Search for the cell housing the specified text and yield its (X, Y) center coordinate. 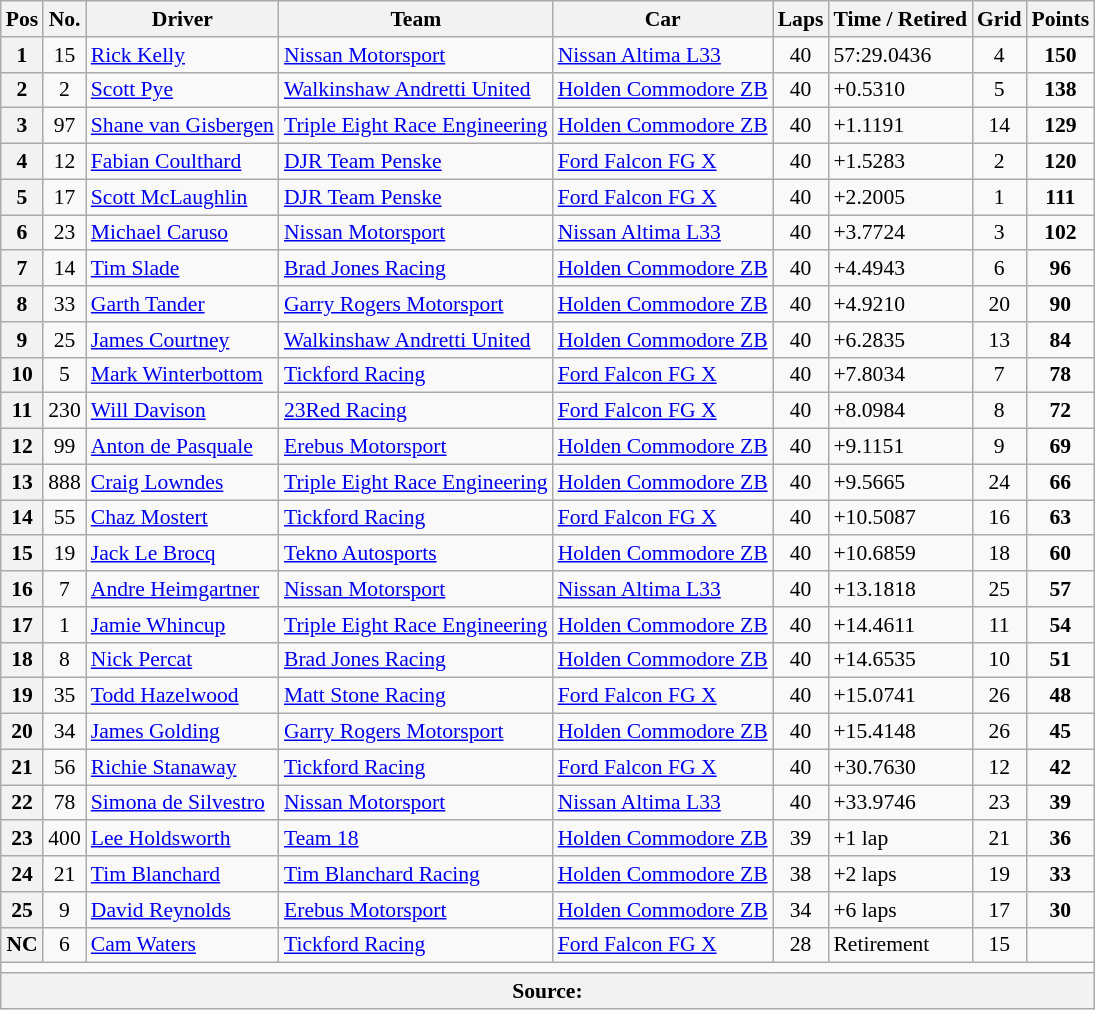
Pos (22, 19)
+15.4148 (900, 732)
+3.7724 (900, 233)
23Red Racing (416, 411)
97 (64, 126)
Team (416, 19)
28 (801, 945)
54 (1061, 625)
NC (22, 945)
+1.5283 (900, 162)
Matt Stone Racing (416, 696)
+7.8034 (900, 375)
Rick Kelly (182, 55)
Anton de Pasquale (182, 447)
42 (1061, 767)
+0.5310 (900, 90)
48 (1061, 696)
+8.0984 (900, 411)
Tim Slade (182, 269)
63 (1061, 518)
+6 laps (900, 910)
James Golding (182, 732)
No. (64, 19)
+2.2005 (900, 197)
Team 18 (416, 839)
+13.1818 (900, 589)
Will Davison (182, 411)
102 (1061, 233)
Garth Tander (182, 304)
Craig Lowndes (182, 482)
230 (64, 411)
129 (1061, 126)
Andre Heimgartner (182, 589)
Driver (182, 19)
Simona de Silvestro (182, 803)
Nick Percat (182, 660)
38 (801, 874)
55 (64, 518)
+6.2835 (900, 340)
56 (64, 767)
+9.5665 (900, 482)
35 (64, 696)
138 (1061, 90)
Lee Holdsworth (182, 839)
57:29.0436 (900, 55)
Michael Caruso (182, 233)
69 (1061, 447)
+30.7630 (900, 767)
51 (1061, 660)
+1.1191 (900, 126)
72 (1061, 411)
+9.1151 (900, 447)
+10.6859 (900, 554)
84 (1061, 340)
Richie Stanaway (182, 767)
Points (1061, 19)
45 (1061, 732)
150 (1061, 55)
+14.4611 (900, 625)
+15.0741 (900, 696)
Todd Hazelwood (182, 696)
Grid (1000, 19)
Chaz Mostert (182, 518)
36 (1061, 839)
400 (64, 839)
+4.4943 (900, 269)
888 (64, 482)
Shane van Gisbergen (182, 126)
+33.9746 (900, 803)
66 (1061, 482)
Retirement (900, 945)
Time / Retired (900, 19)
Tekno Autosports (416, 554)
Source: (548, 991)
Mark Winterbottom (182, 375)
30 (1061, 910)
57 (1061, 589)
Jack Le Brocq (182, 554)
+10.5087 (900, 518)
David Reynolds (182, 910)
99 (64, 447)
+14.6535 (900, 660)
+4.9210 (900, 304)
Scott McLaughlin (182, 197)
Scott Pye (182, 90)
Cam Waters (182, 945)
James Courtney (182, 340)
60 (1061, 554)
111 (1061, 197)
Jamie Whincup (182, 625)
90 (1061, 304)
+2 laps (900, 874)
22 (22, 803)
Laps (801, 19)
Tim Blanchard (182, 874)
+1 lap (900, 839)
Tim Blanchard Racing (416, 874)
Fabian Coulthard (182, 162)
120 (1061, 162)
Car (663, 19)
96 (1061, 269)
